Return the [X, Y] coordinate for the center point of the cell that contains the specified text.  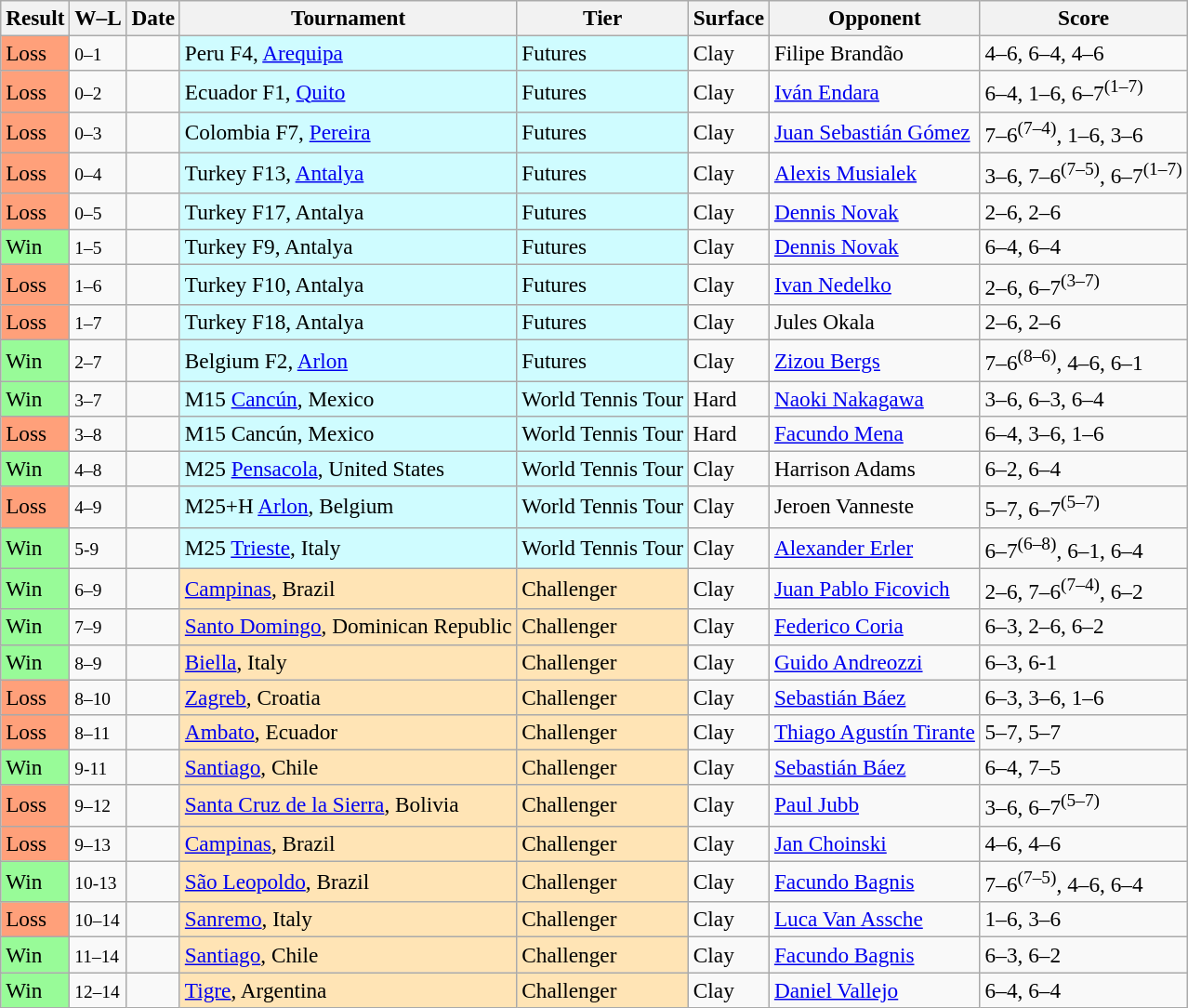
São Leopoldo, Brazil [348, 882]
Belgium F2, Arlon [348, 360]
4–6, 4–6 [1084, 843]
Date [152, 18]
Alexis Musialek [874, 173]
Biella, Italy [348, 662]
5–7, 6–7(5–7) [1084, 507]
1–5 [99, 246]
Ivan Nedelko [874, 285]
3–6, 6–3, 6–4 [1084, 398]
Colombia F7, Pereira [348, 132]
6–4, 7–5 [1084, 767]
5-9 [99, 548]
8–9 [99, 662]
6–3, 6–2 [1084, 954]
Zagreb, Croatia [348, 696]
Harrison Adams [874, 469]
Ecuador F1, Quito [348, 91]
Filipe Brandão [874, 53]
Turkey F10, Antalya [348, 285]
Jeroen Vanneste [874, 507]
M25+H Arlon, Belgium [348, 507]
Santa Cruz de la Sierra, Bolivia [348, 805]
1–6, 3–6 [1084, 920]
Sanremo, Italy [348, 920]
9–12 [99, 805]
0–5 [99, 211]
12–14 [99, 989]
Daniel Vallejo [874, 989]
Zizou Bergs [874, 360]
6–7(6–8), 6–1, 6–4 [1084, 548]
3–6, 7–6(7–5), 6–7(1–7) [1084, 173]
4–9 [99, 507]
Turkey F17, Antalya [348, 211]
Ambato, Ecuador [348, 732]
Result [35, 18]
6–2, 6–4 [1084, 469]
0–3 [99, 132]
1–6 [99, 285]
9–13 [99, 843]
6–3, 2–6, 6–2 [1084, 627]
6–4, 3–6, 1–6 [1084, 433]
Opponent [874, 18]
3–8 [99, 433]
Guido Andreozzi [874, 662]
10-13 [99, 882]
Naoki Nakagawa [874, 398]
7–6(8–6), 4–6, 6–1 [1084, 360]
Turkey F18, Antalya [348, 323]
Alexander Erler [874, 548]
Score [1084, 18]
7–6(7–5), 4–6, 6–4 [1084, 882]
Peru F4, Arequipa [348, 53]
6–3, 3–6, 1–6 [1084, 696]
7–6(7–4), 1–6, 3–6 [1084, 132]
2–6, 7–6(7–4), 6–2 [1084, 589]
4–6, 6–4, 4–6 [1084, 53]
Luca Van Assche [874, 920]
Federico Coria [874, 627]
Paul Jubb [874, 805]
Jules Okala [874, 323]
Jan Choinski [874, 843]
Juan Sebastián Gómez [874, 132]
Santo Domingo, Dominican Republic [348, 627]
Facundo Mena [874, 433]
Tournament [348, 18]
1–7 [99, 323]
10–14 [99, 920]
8–10 [99, 696]
6–4, 1–6, 6–7(1–7) [1084, 91]
W–L [99, 18]
8–11 [99, 732]
Juan Pablo Ficovich [874, 589]
4–8 [99, 469]
0–2 [99, 91]
3–6, 6–7(5–7) [1084, 805]
Iván Endara [874, 91]
Thiago Agustín Tirante [874, 732]
Tier [602, 18]
Surface [729, 18]
Tigre, Argentina [348, 989]
6–3, 6-1 [1084, 662]
Turkey F9, Antalya [348, 246]
6–9 [99, 589]
3–7 [99, 398]
0–1 [99, 53]
0–4 [99, 173]
7–9 [99, 627]
M25 Pensacola, United States [348, 469]
M25 Trieste, Italy [348, 548]
5–7, 5–7 [1084, 732]
2–6, 6–7(3–7) [1084, 285]
9-11 [99, 767]
11–14 [99, 954]
Turkey F13, Antalya [348, 173]
2–7 [99, 360]
